Scan for the cell matching the given text and deliver its [x, y] coordinate at center. 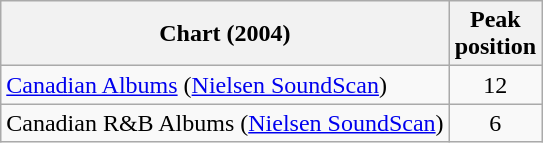
6 [495, 123]
Canadian Albums (Nielsen SoundScan) [225, 85]
Canadian R&B Albums (Nielsen SoundScan) [225, 123]
Chart (2004) [225, 34]
12 [495, 85]
Peakposition [495, 34]
